Pinpoint the cell where the given text exists, returning its [X, Y] midpoint coordinate. 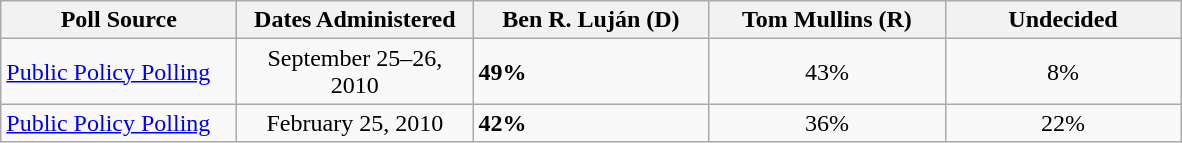
Undecided [1063, 20]
February 25, 2010 [355, 123]
36% [827, 123]
September 25–26, 2010 [355, 72]
49% [591, 72]
Dates Administered [355, 20]
42% [591, 123]
22% [1063, 123]
43% [827, 72]
Poll Source [119, 20]
Ben R. Luján (D) [591, 20]
8% [1063, 72]
Tom Mullins (R) [827, 20]
